Locate the cell with the specified text and output its (x, y) center coordinate. 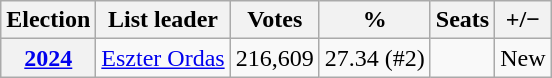
Seats (462, 20)
Election (48, 20)
List leader (163, 20)
216,609 (274, 58)
Votes (274, 20)
New (523, 58)
% (374, 20)
2024 (48, 58)
Eszter Ordas (163, 58)
+/− (523, 20)
27.34 (#2) (374, 58)
